Determine the [x, y] coordinate at the center of the cell enclosing the given text.  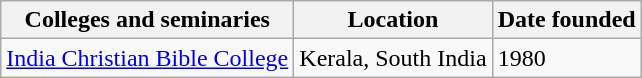
1980 [566, 58]
Date founded [566, 20]
Kerala, South India [393, 58]
India Christian Bible College [148, 58]
Location [393, 20]
Colleges and seminaries [148, 20]
